Determine the [x, y] coordinate at the center of the cell enclosing the given text.  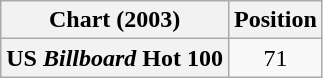
US Billboard Hot 100 [115, 58]
71 [276, 58]
Chart (2003) [115, 20]
Position [276, 20]
